Extract the [X, Y] coordinate from the center of the cell holding the provided text.  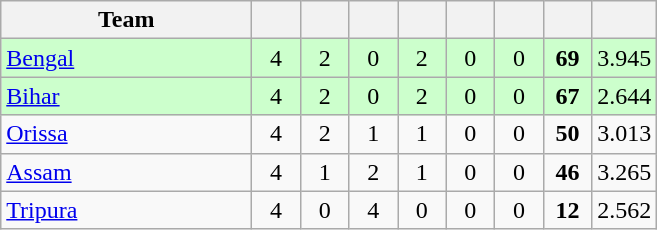
3.945 [624, 58]
2.562 [624, 210]
Bihar [126, 96]
3.265 [624, 172]
50 [568, 134]
69 [568, 58]
Team [126, 20]
Assam [126, 172]
46 [568, 172]
3.013 [624, 134]
Tripura [126, 210]
Bengal [126, 58]
12 [568, 210]
67 [568, 96]
Orissa [126, 134]
2.644 [624, 96]
